Output the (X, Y) coordinate of the center of the cell containing the given text.  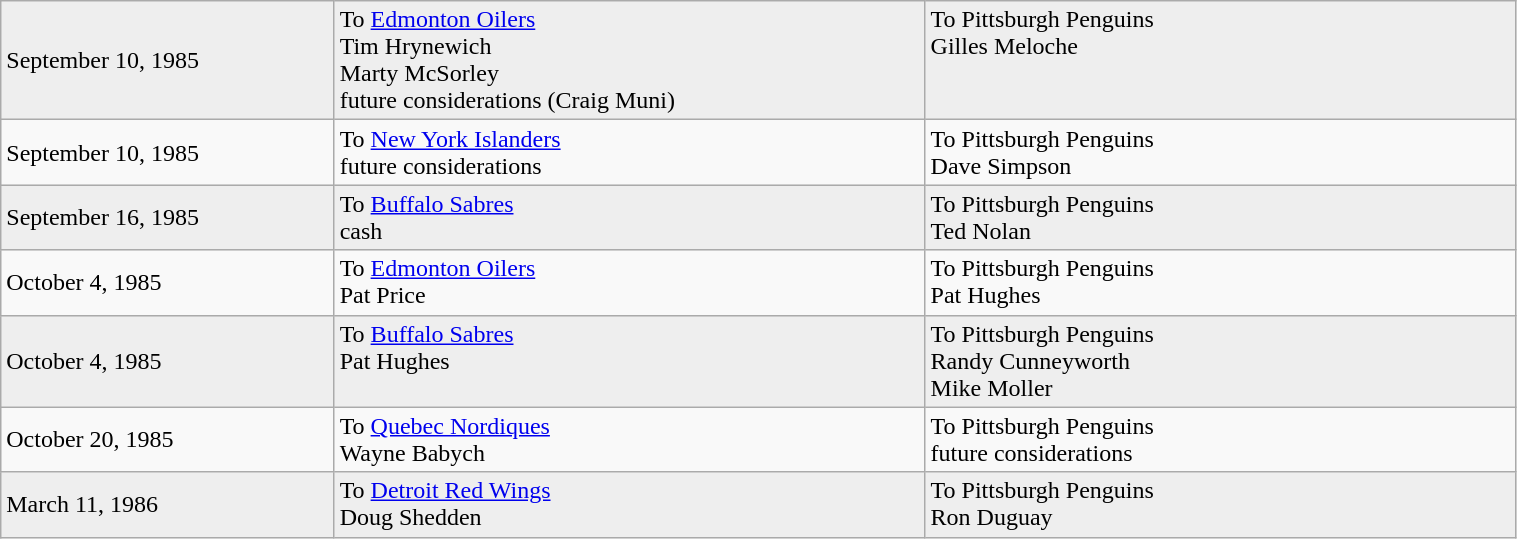
To Edmonton OilersTim HrynewichMarty McSorleyfuture considerations (Craig Muni) (630, 60)
September 16, 1985 (168, 218)
To Pittsburgh PenguinsRon Duguay (1220, 504)
To Pittsburgh PenguinsTed Nolan (1220, 218)
To Edmonton OilersPat Price (630, 282)
To Buffalo SabresPat Hughes (630, 361)
To Pittsburgh PenguinsPat Hughes (1220, 282)
To Buffalo Sabrescash (630, 218)
To New York Islandersfuture considerations (630, 152)
To Pittsburgh PenguinsGilles Meloche (1220, 60)
To Pittsburgh Penguinsfuture considerations (1220, 440)
To Quebec NordiquesWayne Babych (630, 440)
To Pittsburgh PenguinsDave Simpson (1220, 152)
October 20, 1985 (168, 440)
To Detroit Red WingsDoug Shedden (630, 504)
To Pittsburgh PenguinsRandy CunneyworthMike Moller (1220, 361)
March 11, 1986 (168, 504)
